Pinpoint the cell where the given text exists, returning its [X, Y] midpoint coordinate. 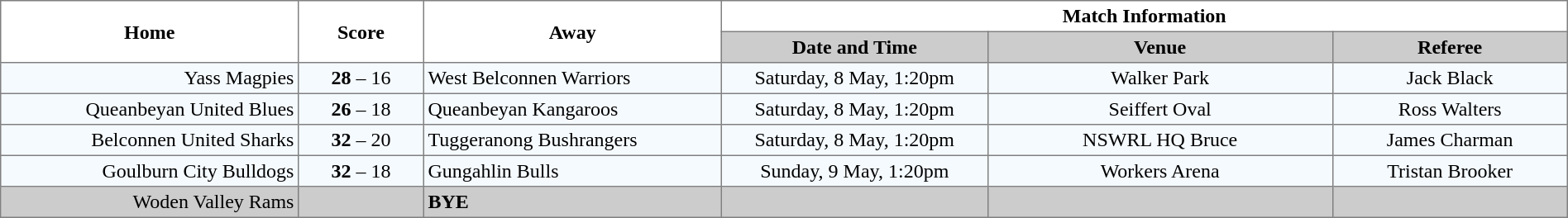
Woden Valley Rams [150, 202]
Jack Black [1450, 78]
Match Information [1145, 17]
Workers Arena [1159, 171]
Gungahlin Bulls [572, 171]
Sunday, 9 May, 1:20pm [854, 171]
NSWRL HQ Bruce [1159, 140]
Goulburn City Bulldogs [150, 171]
Score [361, 31]
32 – 18 [361, 171]
Walker Park [1159, 78]
James Charman [1450, 140]
Venue [1159, 47]
West Belconnen Warriors [572, 78]
Belconnen United Sharks [150, 140]
28 – 16 [361, 78]
Date and Time [854, 47]
26 – 18 [361, 109]
Tuggeranong Bushrangers [572, 140]
Queanbeyan Kangaroos [572, 109]
Yass Magpies [150, 78]
Away [572, 31]
Tristan Brooker [1450, 171]
32 – 20 [361, 140]
Queanbeyan United Blues [150, 109]
Referee [1450, 47]
BYE [572, 202]
Seiffert Oval [1159, 109]
Home [150, 31]
Ross Walters [1450, 109]
